Find where the given text appears and provide that cell's center as [x, y] coordinate. 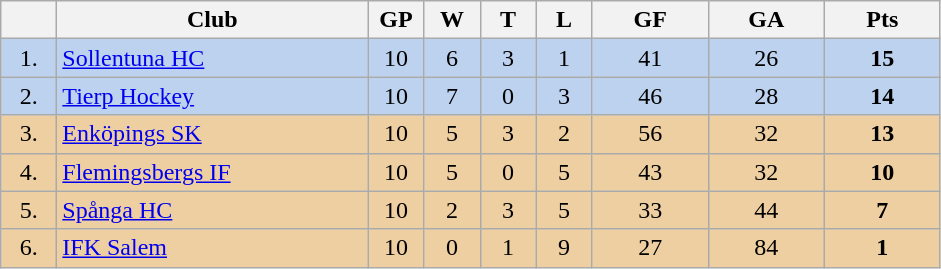
6. [29, 248]
W [452, 20]
15 [882, 58]
IFK Salem [212, 248]
3. [29, 134]
44 [766, 210]
28 [766, 96]
13 [882, 134]
L [564, 20]
Pts [882, 20]
27 [650, 248]
Spånga HC [212, 210]
GA [766, 20]
Sollentuna HC [212, 58]
Flemingsbergs IF [212, 172]
Enköpings SK [212, 134]
GP [396, 20]
56 [650, 134]
T [508, 20]
2. [29, 96]
46 [650, 96]
41 [650, 58]
9 [564, 248]
5. [29, 210]
1. [29, 58]
6 [452, 58]
43 [650, 172]
26 [766, 58]
4. [29, 172]
GF [650, 20]
33 [650, 210]
Tierp Hockey [212, 96]
14 [882, 96]
Club [212, 20]
84 [766, 248]
